Locate the cell with the specified text and output its [x, y] center coordinate. 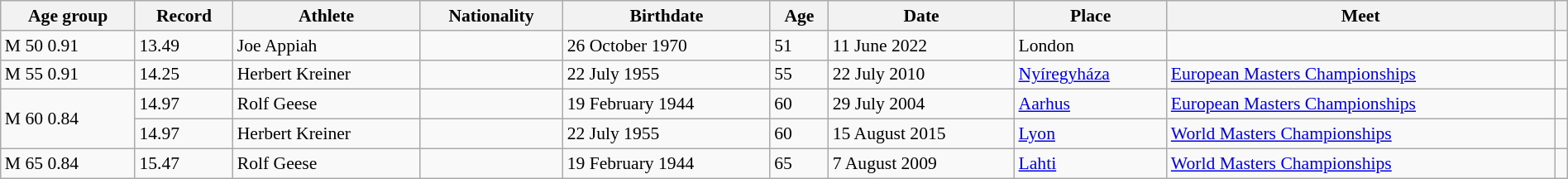
Athlete [327, 16]
Date [921, 16]
M 60 0.84 [68, 119]
Joe Appiah [327, 46]
M 55 0.91 [68, 75]
Record [184, 16]
15 August 2015 [921, 134]
Nyíregyháza [1091, 75]
Nationality [491, 16]
M 50 0.91 [68, 46]
65 [799, 163]
Birthdate [667, 16]
M 65 0.84 [68, 163]
29 July 2004 [921, 104]
Place [1091, 16]
Age [799, 16]
Aarhus [1091, 104]
Meet [1361, 16]
15.47 [184, 163]
22 July 2010 [921, 75]
55 [799, 75]
14.25 [184, 75]
51 [799, 46]
11 June 2022 [921, 46]
Lyon [1091, 134]
7 August 2009 [921, 163]
Age group [68, 16]
26 October 1970 [667, 46]
London [1091, 46]
Lahti [1091, 163]
13.49 [184, 46]
